Provide the [X, Y] coordinate of the cell's center where the given text is located.  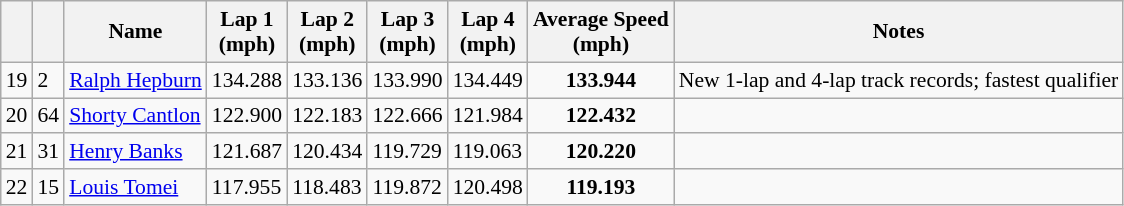
119.063 [488, 152]
Average Speed(mph) [601, 32]
122.432 [601, 116]
134.288 [247, 80]
31 [48, 152]
Name [136, 32]
2 [48, 80]
Notes [898, 32]
New 1-lap and 4-lap track records; fastest qualifier [898, 80]
Ralph Hepburn [136, 80]
120.220 [601, 152]
Lap 1(mph) [247, 32]
117.955 [247, 187]
133.944 [601, 80]
121.687 [247, 152]
Lap 3(mph) [407, 32]
119.729 [407, 152]
121.984 [488, 116]
120.498 [488, 187]
119.872 [407, 187]
Shorty Cantlon [136, 116]
Henry Banks [136, 152]
15 [48, 187]
Lap 4(mph) [488, 32]
120.434 [327, 152]
122.666 [407, 116]
19 [17, 80]
22 [17, 187]
122.183 [327, 116]
64 [48, 116]
122.900 [247, 116]
133.136 [327, 80]
118.483 [327, 187]
20 [17, 116]
133.990 [407, 80]
21 [17, 152]
134.449 [488, 80]
119.193 [601, 187]
Lap 2(mph) [327, 32]
Louis Tomei [136, 187]
